Extract the (x, y) coordinate from the center of the cell holding the provided text.  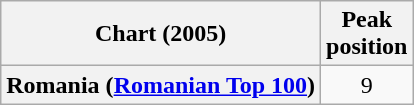
Romania (Romanian Top 100) (161, 85)
9 (367, 85)
Chart (2005) (161, 34)
Peakposition (367, 34)
